Return the (X, Y) coordinate for the center point of the cell that contains the specified text.  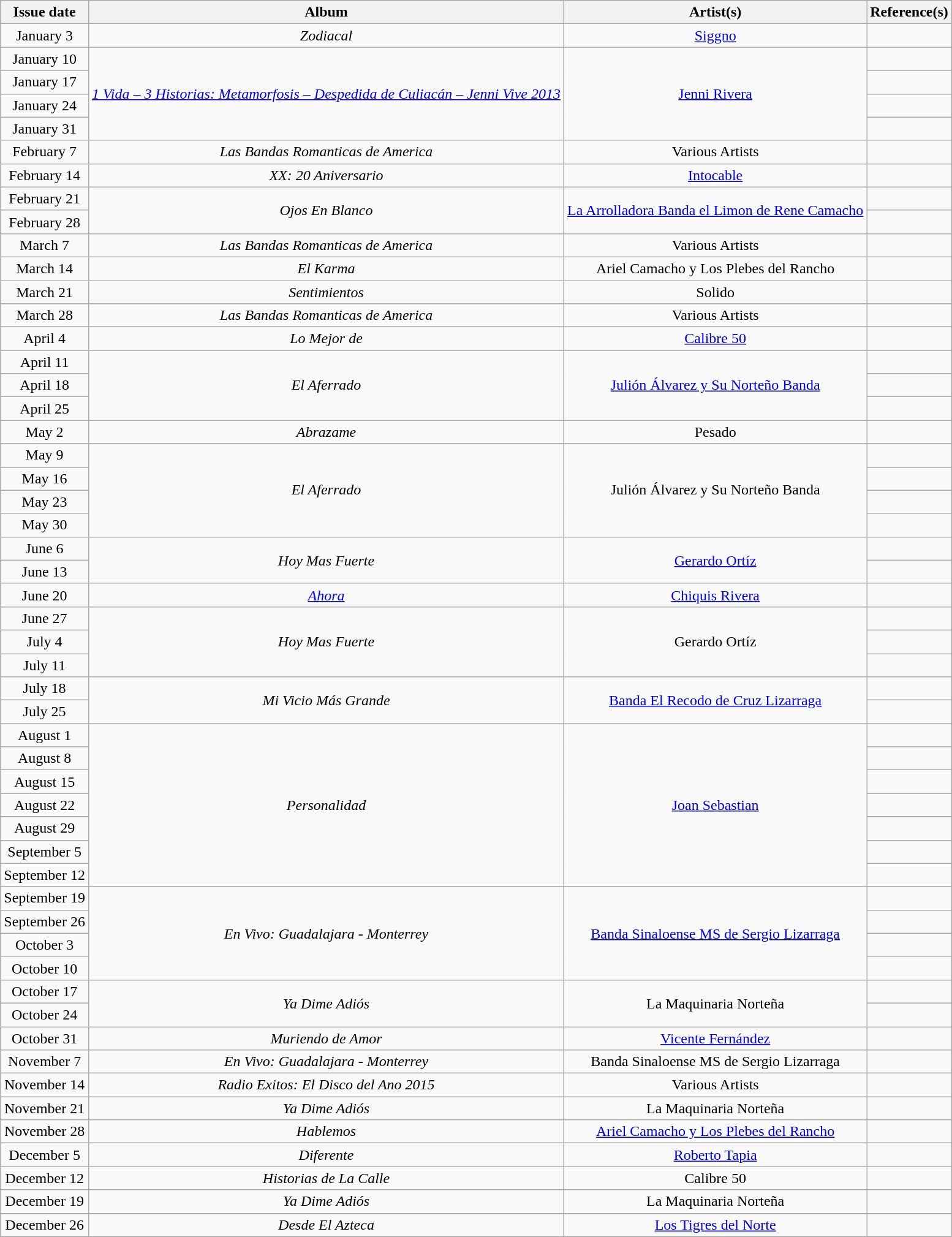
November 7 (45, 1062)
Vicente Fernández (716, 1038)
Issue date (45, 12)
June 20 (45, 595)
Reference(s) (909, 12)
February 21 (45, 199)
October 31 (45, 1038)
March 28 (45, 316)
Desde El Azteca (326, 1225)
XX: 20 Aniversario (326, 175)
March 7 (45, 245)
November 14 (45, 1085)
September 19 (45, 898)
May 23 (45, 502)
Historias de La Calle (326, 1178)
Muriendo de Amor (326, 1038)
September 12 (45, 875)
Hablemos (326, 1132)
June 27 (45, 618)
Chiquis Rivera (716, 595)
August 29 (45, 828)
February 28 (45, 222)
February 14 (45, 175)
October 17 (45, 991)
December 12 (45, 1178)
August 22 (45, 805)
March 21 (45, 292)
July 11 (45, 665)
Artist(s) (716, 12)
Siggno (716, 36)
May 9 (45, 455)
Mi Vicio Más Grande (326, 700)
April 4 (45, 339)
November 28 (45, 1132)
May 2 (45, 432)
January 31 (45, 129)
Diferente (326, 1155)
El Karma (326, 268)
Solido (716, 292)
Jenni Rivera (716, 94)
Pesado (716, 432)
Ahora (326, 595)
1 Vida – 3 Historias: Metamorfosis – Despedida de Culiacán – Jenni Vive 2013 (326, 94)
February 7 (45, 152)
Joan Sebastian (716, 805)
June 13 (45, 572)
March 14 (45, 268)
Roberto Tapia (716, 1155)
August 1 (45, 735)
July 4 (45, 641)
January 3 (45, 36)
October 3 (45, 945)
Zodiacal (326, 36)
January 10 (45, 59)
September 5 (45, 852)
January 17 (45, 82)
La Arrolladora Banda el Limon de Rene Camacho (716, 210)
Intocable (716, 175)
August 15 (45, 782)
Ojos En Blanco (326, 210)
July 18 (45, 689)
April 18 (45, 385)
Sentimientos (326, 292)
July 25 (45, 712)
Personalidad (326, 805)
October 24 (45, 1015)
Radio Exitos: El Disco del Ano 2015 (326, 1085)
December 5 (45, 1155)
Lo Mejor de (326, 339)
June 6 (45, 548)
September 26 (45, 921)
October 10 (45, 968)
April 25 (45, 409)
December 26 (45, 1225)
Album (326, 12)
Banda El Recodo de Cruz Lizarraga (716, 700)
Los Tigres del Norte (716, 1225)
January 24 (45, 105)
December 19 (45, 1201)
May 16 (45, 479)
August 8 (45, 758)
Abrazame (326, 432)
May 30 (45, 525)
April 11 (45, 362)
November 21 (45, 1108)
